Scan for the cell matching the given text and deliver its (X, Y) coordinate at center. 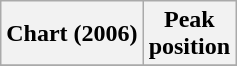
Chart (2006) (72, 34)
Peakposition (189, 34)
